Determine the [x, y] coordinate at the center of the cell enclosing the given text.  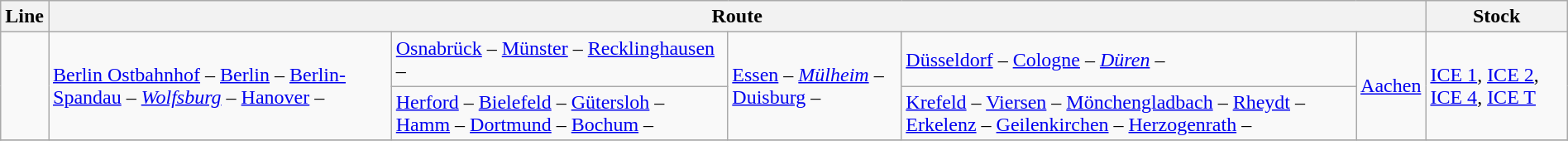
Osnabrück – Münster – Recklinghausen – [559, 60]
Herford – Bielefeld – Gütersloh – Hamm – Dortmund – Bochum – [559, 113]
Krefeld – Viersen – Mönchengladbach – Rheydt – Erkelenz – Geilenkirchen – Herzogenrath – [1129, 113]
Aachen [1391, 86]
ICE 1, ICE 2, ICE 4, ICE T [1497, 86]
Berlin Ostbahnhof – Berlin – Berlin-Spandau – Wolfsburg – Hanover – [220, 86]
Line [25, 17]
Route [736, 17]
Stock [1497, 17]
Essen – Mülheim – Duisburg – [815, 86]
Düsseldorf – Cologne – Düren – [1129, 60]
